Return (X, Y) of the center of cell containing provided text 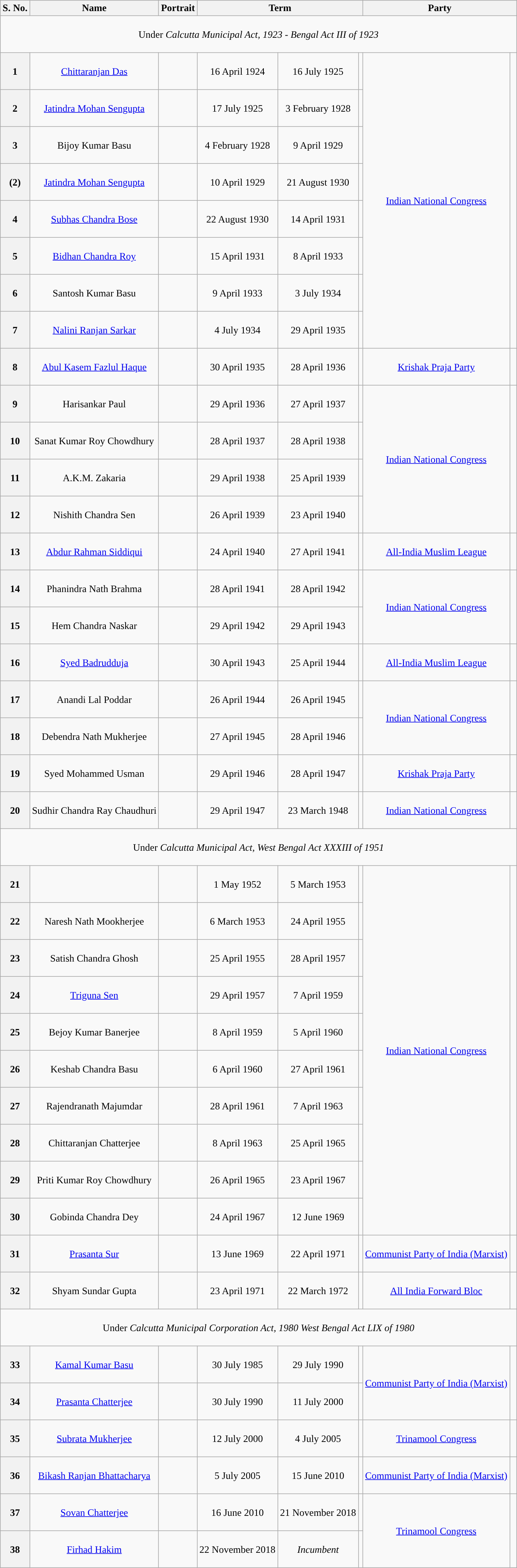
13 (15, 552)
5 March 1953 (318, 884)
Shyam Sundar Gupta (94, 1291)
Chittaranjan Das (94, 71)
23 March 1948 (318, 810)
15 (15, 626)
2 (15, 108)
Naresh Nath Mookherjee (94, 921)
29 April 1957 (238, 995)
Rajendranath Majumdar (94, 1106)
Phanindra Nath Brahma (94, 589)
9 (15, 404)
22 March 1972 (318, 1291)
29 July 1990 (318, 1365)
3 February 1928 (318, 108)
Under Calcutta Municipal Corporation Act, 1980 West Bengal Act LIX of 1980 (258, 1328)
22 November 2018 (238, 1550)
S. No. (15, 8)
8 April 1963 (238, 1143)
9 April 1933 (238, 293)
10 April 1929 (238, 182)
25 April 1939 (318, 478)
Under Calcutta Municipal Act, 1923 - Bengal Act III of 1923 (258, 34)
4 July 2005 (318, 1439)
14 (15, 589)
28 April 1937 (238, 441)
32 (15, 1291)
Keshab Chandra Basu (94, 1069)
24 (15, 995)
24 April 1967 (238, 1217)
Santosh Kumar Basu (94, 293)
29 April 1946 (238, 774)
16 July 1925 (318, 71)
28 April 1942 (318, 589)
Incumbent (318, 1550)
29 (15, 1180)
14 April 1931 (318, 219)
Firhad Hakim (94, 1550)
Bejoy Kumar Banerjee (94, 1032)
3 (15, 145)
4 February 1928 (238, 145)
23 (15, 958)
Portrait (178, 8)
36 (15, 1476)
21 November 2018 (318, 1513)
29 April 1938 (238, 478)
25 April 1955 (238, 958)
Bikash Ranjan Bhattacharya (94, 1476)
4 July 1934 (238, 330)
Subhas Chandra Bose (94, 219)
Kamal Kumar Basu (94, 1365)
26 April 1939 (238, 515)
29 April 1936 (238, 404)
16 (15, 663)
(2) (15, 182)
37 (15, 1513)
29 April 1935 (318, 330)
28 April 1947 (318, 774)
20 (15, 810)
29 April 1942 (238, 626)
16 June 2010 (238, 1513)
18 (15, 737)
10 (15, 441)
28 April 1957 (318, 958)
Harisankar Paul (94, 404)
28 (15, 1143)
Sovan Chatterjee (94, 1513)
27 April 1961 (318, 1069)
Satish Chandra Ghosh (94, 958)
22 April 1971 (318, 1254)
Anandi Lal Poddar (94, 700)
7 April 1959 (318, 995)
8 (15, 367)
21 (15, 884)
8 April 1933 (318, 256)
19 (15, 774)
21 August 1930 (318, 182)
Party (440, 8)
15 April 1931 (238, 256)
15 June 2010 (318, 1476)
Name (94, 8)
29 April 1947 (238, 810)
28 April 1938 (318, 441)
6 March 1953 (238, 921)
23 April 1971 (238, 1291)
Bidhan Chandra Roy (94, 256)
30 (15, 1217)
Nishith Chandra Sen (94, 515)
30 April 1943 (238, 663)
Term (280, 8)
22 (15, 921)
31 (15, 1254)
23 April 1940 (318, 515)
26 (15, 1069)
Triguna Sen (94, 995)
All India Forward Bloc (436, 1291)
28 April 1961 (238, 1106)
38 (15, 1550)
Prasanta Sur (94, 1254)
11 July 2000 (318, 1402)
6 April 1960 (238, 1069)
8 April 1959 (238, 1032)
28 April 1936 (318, 367)
Gobinda Chandra Dey (94, 1217)
Priti Kumar Roy Chowdhury (94, 1180)
26 April 1965 (238, 1180)
Subrata Mukherjee (94, 1439)
Under Calcutta Municipal Act, West Bengal Act XXXIII of 1951 (258, 847)
26 April 1944 (238, 700)
Abul Kasem Fazlul Haque (94, 367)
9 April 1929 (318, 145)
5 July 2005 (238, 1476)
3 July 1934 (318, 293)
Debendra Nath Mukherjee (94, 737)
25 April 1965 (318, 1143)
11 (15, 478)
24 April 1955 (318, 921)
Prasanta Chatterjee (94, 1402)
6 (15, 293)
25 (15, 1032)
27 April 1945 (238, 737)
1 May 1952 (238, 884)
27 (15, 1106)
12 June 1969 (318, 1217)
Syed Mohammed Usman (94, 774)
28 April 1941 (238, 589)
Syed Badrudduja (94, 663)
25 April 1944 (318, 663)
27 April 1937 (318, 404)
A.K.M. Zakaria (94, 478)
34 (15, 1402)
5 (15, 256)
29 April 1943 (318, 626)
Nalini Ranjan Sarkar (94, 330)
24 April 1940 (238, 552)
12 July 2000 (238, 1439)
16 April 1924 (238, 71)
7 April 1963 (318, 1106)
Sudhir Chandra Ray Chaudhuri (94, 810)
17 July 1925 (238, 108)
7 (15, 330)
17 (15, 700)
33 (15, 1365)
35 (15, 1439)
23 April 1967 (318, 1180)
30 April 1935 (238, 367)
12 (15, 515)
Chittaranjan Chatterjee (94, 1143)
5 April 1960 (318, 1032)
22 August 1930 (238, 219)
26 April 1945 (318, 700)
Bijoy Kumar Basu (94, 145)
30 July 1985 (238, 1365)
13 June 1969 (238, 1254)
27 April 1941 (318, 552)
1 (15, 71)
Hem Chandra Naskar (94, 626)
4 (15, 219)
Abdur Rahman Siddiqui (94, 552)
28 April 1946 (318, 737)
30 July 1990 (238, 1402)
Sanat Kumar Roy Chowdhury (94, 441)
